Return (x, y) of the center of cell containing provided text 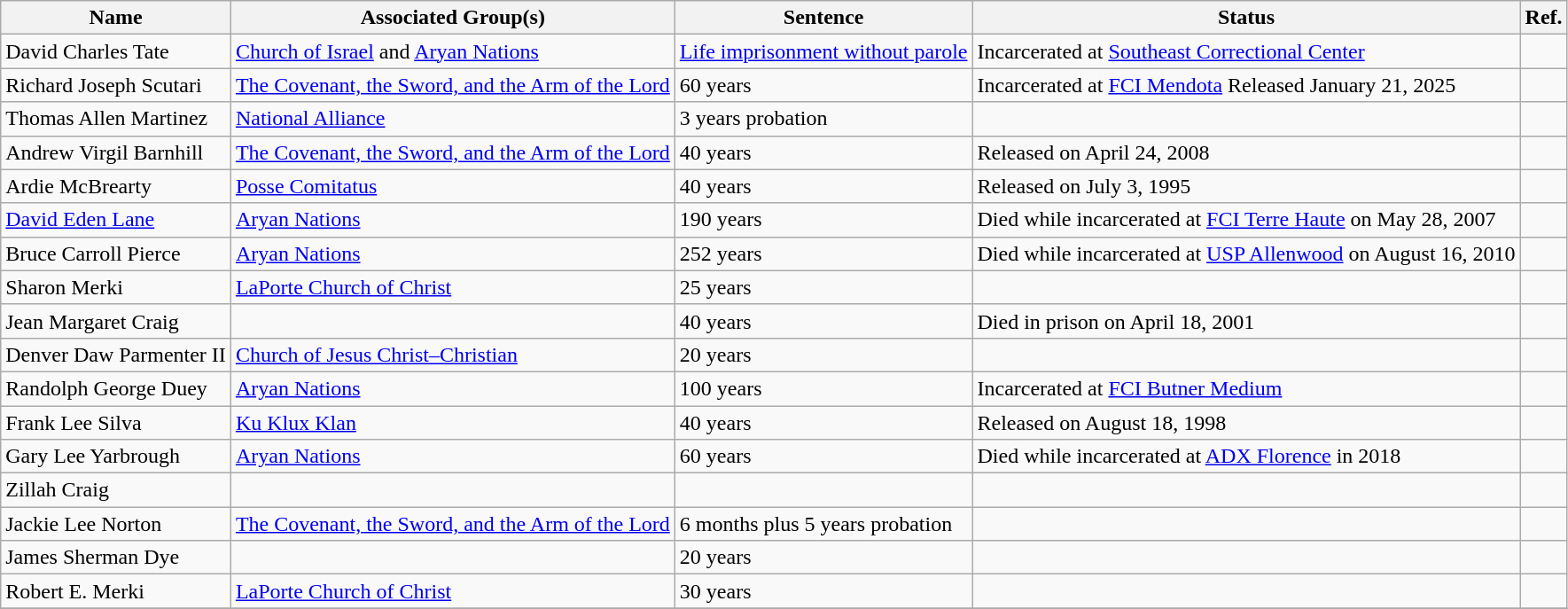
6 months plus 5 years probation (823, 524)
Ku Klux Klan (452, 423)
100 years (823, 388)
Released on July 3, 1995 (1246, 186)
Incarcerated at FCI Mendota Released January 21, 2025 (1246, 85)
Ardie McBrearty (116, 186)
Died while incarcerated at ADX Florence in 2018 (1246, 457)
David Eden Lane (116, 220)
25 years (823, 287)
Life imprisonment without parole (823, 51)
Incarcerated at Southeast Correctional Center (1246, 51)
252 years (823, 254)
Posse Comitatus (452, 186)
Status (1246, 18)
National Alliance (452, 119)
Church of Israel and Aryan Nations (452, 51)
Associated Group(s) (452, 18)
30 years (823, 591)
Incarcerated at FCI Butner Medium (1246, 388)
Name (116, 18)
Thomas Allen Martinez (116, 119)
Robert E. Merki (116, 591)
Andrew Virgil Barnhill (116, 152)
Died while incarcerated at FCI Terre Haute on May 28, 2007 (1246, 220)
3 years probation (823, 119)
Bruce Carroll Pierce (116, 254)
David Charles Tate (116, 51)
Released on August 18, 1998 (1246, 423)
Released on April 24, 2008 (1246, 152)
Jackie Lee Norton (116, 524)
Jean Margaret Craig (116, 321)
Denver Daw Parmenter II (116, 355)
Died while incarcerated at USP Allenwood on August 16, 2010 (1246, 254)
Sentence (823, 18)
James Sherman Dye (116, 558)
Church of Jesus Christ–Christian (452, 355)
Randolph George Duey (116, 388)
Frank Lee Silva (116, 423)
Sharon Merki (116, 287)
Zillah Craig (116, 490)
Ref. (1544, 18)
Richard Joseph Scutari (116, 85)
Died in prison on April 18, 2001 (1246, 321)
Gary Lee Yarbrough (116, 457)
190 years (823, 220)
